Return the [X, Y] coordinate for the center point of the cell that contains the specified text.  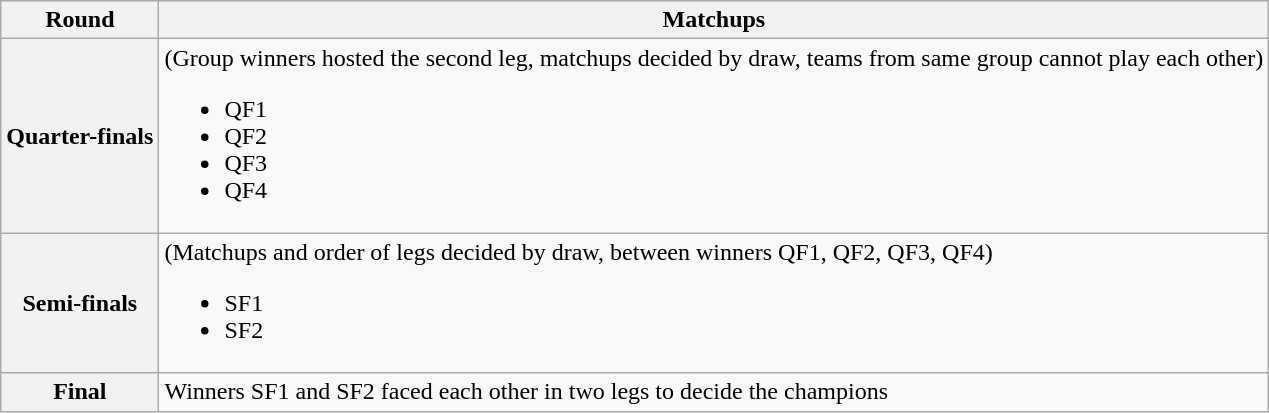
Round [80, 20]
Winners SF1 and SF2 faced each other in two legs to decide the champions [714, 392]
(Group winners hosted the second leg, matchups decided by draw, teams from same group cannot play each other)QF1QF2QF3QF4 [714, 136]
Final [80, 392]
(Matchups and order of legs decided by draw, between winners QF1, QF2, QF3, QF4)SF1SF2 [714, 303]
Semi-finals [80, 303]
Quarter-finals [80, 136]
Matchups [714, 20]
